Find where the given text appears and provide that cell's center as [x, y] coordinate. 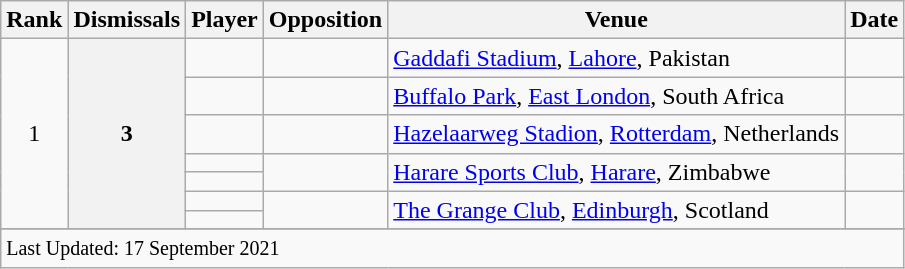
Player [225, 20]
Venue [616, 20]
Date [874, 20]
Buffalo Park, East London, South Africa [616, 96]
Harare Sports Club, Harare, Zimbabwe [616, 172]
Dismissals [127, 20]
Rank [34, 20]
1 [34, 134]
Gaddafi Stadium, Lahore, Pakistan [616, 58]
Hazelaarweg Stadion, Rotterdam, Netherlands [616, 134]
Opposition [325, 20]
Last Updated: 17 September 2021 [452, 248]
The Grange Club, Edinburgh, Scotland [616, 210]
3 [127, 134]
